Return [x, y] of the center of cell containing provided text 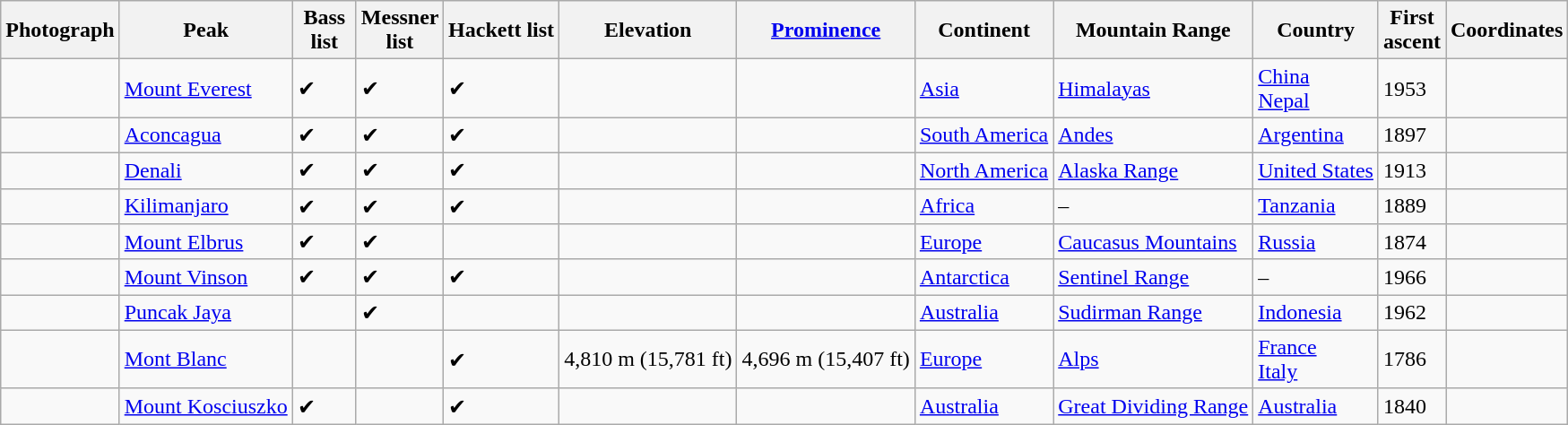
1889 [1411, 206]
Alps [1153, 359]
Caucasus Mountains [1153, 242]
Photograph [60, 30]
Mountain Range [1153, 30]
Mount Everest [206, 88]
Andes [1153, 135]
1962 [1411, 313]
Africa [983, 206]
1966 [1411, 277]
Alaska Range [1153, 170]
United States [1316, 170]
1840 [1411, 406]
Continent [983, 30]
1913 [1411, 170]
Elevation [648, 30]
Mount Elbrus [206, 242]
1897 [1411, 135]
1953 [1411, 88]
Prominence [826, 30]
South America [983, 135]
Aconcagua [206, 135]
Denali [206, 170]
Messner list [400, 30]
FranceItaly [1316, 359]
Bass list [325, 30]
Mount Kosciuszko [206, 406]
Argentina [1316, 135]
Russia [1316, 242]
Hackett list [502, 30]
Country [1316, 30]
Coordinates [1506, 30]
Mont Blanc [206, 359]
ChinaNepal [1316, 88]
Indonesia [1316, 313]
1874 [1411, 242]
North America [983, 170]
1786 [1411, 359]
Antarctica [983, 277]
4,810 m (15,781 ft) [648, 359]
Puncak Jaya [206, 313]
Himalayas [1153, 88]
Tanzania [1316, 206]
Asia [983, 88]
Sentinel Range [1153, 277]
Great Dividing Range [1153, 406]
First ascent [1411, 30]
Peak [206, 30]
4,696 m (15,407 ft) [826, 359]
Mount Vinson [206, 277]
Kilimanjaro [206, 206]
Sudirman Range [1153, 313]
